Identify which cell holds the provided text, then report its (x, y) central coordinate. 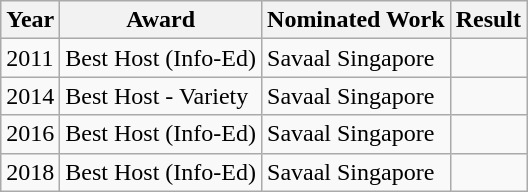
Best Host - Variety (161, 96)
2018 (30, 172)
2016 (30, 134)
2011 (30, 58)
Nominated Work (356, 20)
Award (161, 20)
Year (30, 20)
2014 (30, 96)
Result (488, 20)
